Detect which cell encompasses the target text, then output its (x, y) center coordinate. 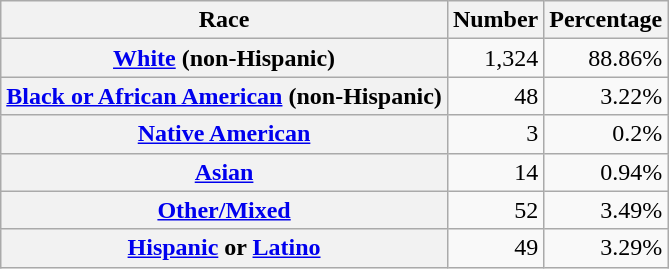
1,324 (495, 58)
3.22% (606, 96)
Black or African American (non-Hispanic) (224, 96)
Percentage (606, 20)
Race (224, 20)
Asian (224, 172)
3 (495, 134)
Hispanic or Latino (224, 248)
Native American (224, 134)
88.86% (606, 58)
3.29% (606, 248)
White (non-Hispanic) (224, 58)
48 (495, 96)
Other/Mixed (224, 210)
49 (495, 248)
0.94% (606, 172)
3.49% (606, 210)
52 (495, 210)
0.2% (606, 134)
Number (495, 20)
14 (495, 172)
